Locate the cell with the specified text and output its [x, y] center coordinate. 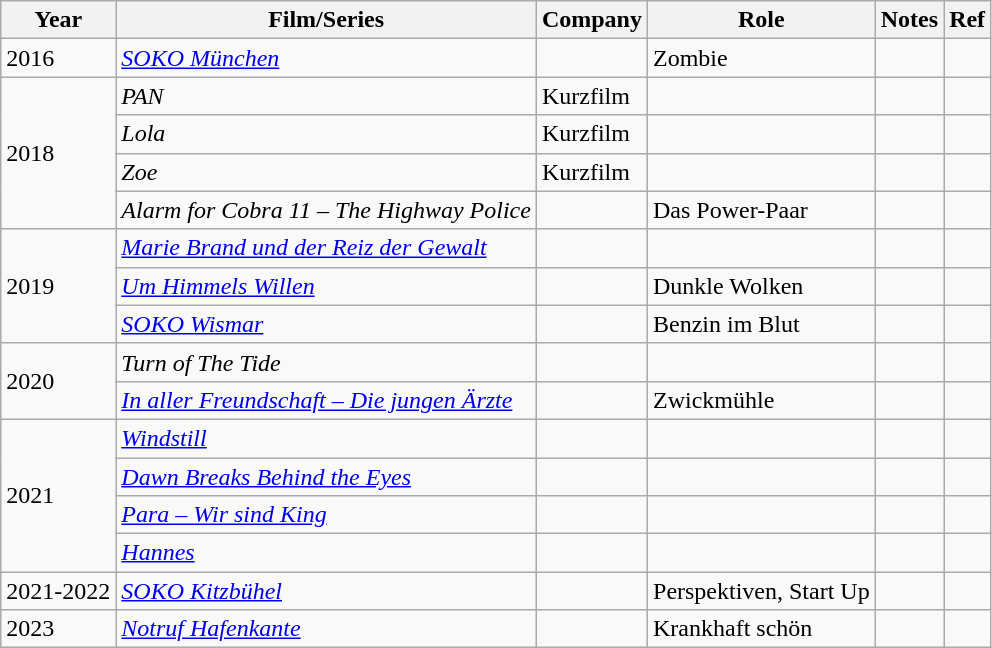
PAN [326, 96]
SOKO Wismar [326, 324]
Benzin im Blut [762, 324]
Notruf Hafenkante [326, 629]
Zoe [326, 172]
2019 [58, 286]
Krankhaft schön [762, 629]
Marie Brand und der Reiz der Gewalt [326, 248]
2020 [58, 381]
Zwickmühle [762, 400]
Hannes [326, 553]
SOKO Kitzbühel [326, 591]
SOKO München [326, 58]
2023 [58, 629]
Company [592, 20]
Ref [968, 20]
2016 [58, 58]
Perspektiven, Start Up [762, 591]
Um Himmels Willen [326, 286]
Dunkle Wolken [762, 286]
2018 [58, 153]
Notes [909, 20]
Turn of The Tide [326, 362]
Windstill [326, 438]
Year [58, 20]
Dawn Breaks Behind the Eyes [326, 477]
Das Power-Paar [762, 210]
2021-2022 [58, 591]
Alarm for Cobra 11 – The Highway Police [326, 210]
Zombie [762, 58]
Film/Series [326, 20]
2021 [58, 495]
In aller Freundschaft – Die jungen Ärzte [326, 400]
Role [762, 20]
Para – Wir sind King [326, 515]
Lola [326, 134]
